Locate the cell with the specified text and output its (x, y) center coordinate. 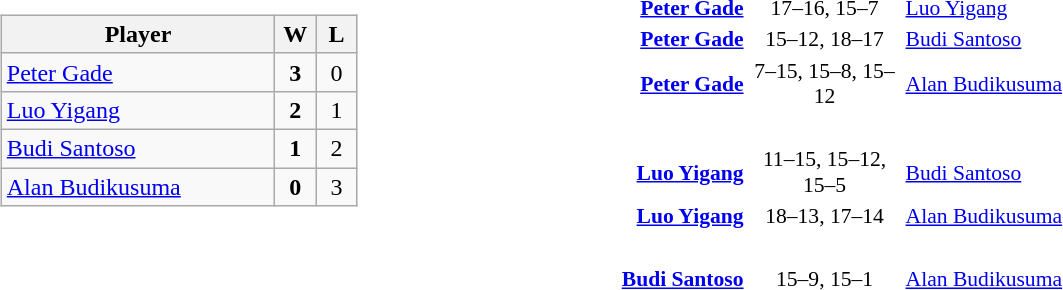
11–15, 15–12, 15–5 (824, 172)
Alan Budikusuma (138, 187)
W (296, 34)
Budi Santoso (138, 148)
L (336, 34)
Player (138, 34)
7–15, 15–8, 15–12 (824, 83)
18–13, 17–14 (824, 216)
15–12, 18–17 (824, 39)
